Identify which cell holds the provided text, then report its [x, y] central coordinate. 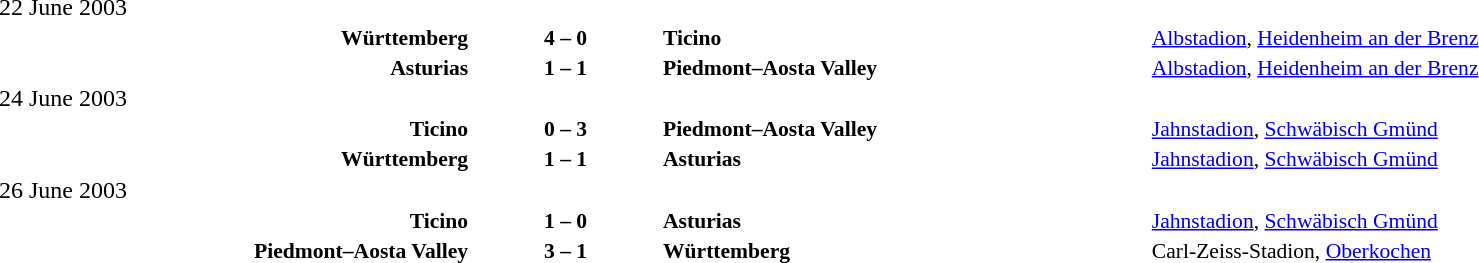
0 – 3 [566, 129]
Ticino [904, 38]
1 – 0 [566, 220]
4 – 0 [566, 38]
